Search for the cell housing the specified text and yield its (x, y) center coordinate. 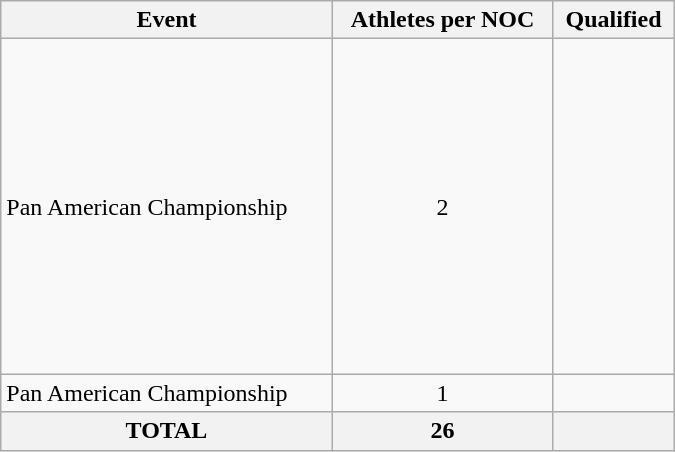
TOTAL (166, 431)
Event (166, 20)
1 (442, 393)
26 (442, 431)
Qualified (614, 20)
Athletes per NOC (442, 20)
2 (442, 206)
